Locate the cell with the specified text and output its [x, y] center coordinate. 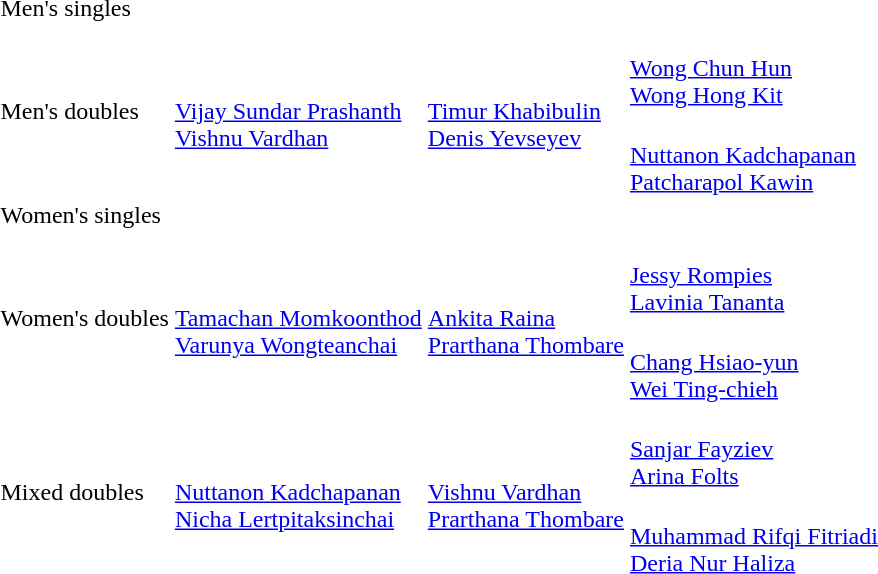
Vijay Sundar PrashanthVishnu Vardhan [298, 112]
Timur KhabibulinDenis Yevseyev [526, 112]
Tamachan MomkoonthodVarunya Wongteanchai [298, 318]
Ankita RainaPrarthana Thombare [526, 318]
